Locate the cell with the specified text and output its (x, y) center coordinate. 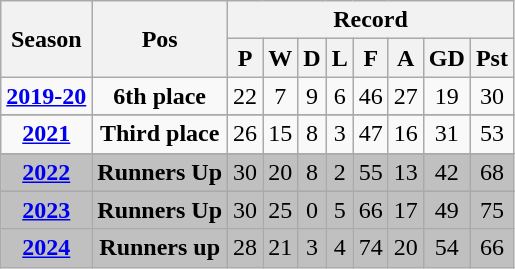
Runners up (160, 248)
Third place (160, 134)
6th place (160, 96)
16 (406, 134)
54 (446, 248)
Season (46, 39)
53 (492, 134)
Pos (160, 39)
42 (446, 172)
W (280, 58)
2 (340, 172)
D (312, 58)
19 (446, 96)
2019-20 (46, 96)
L (340, 58)
2021 (46, 134)
15 (280, 134)
17 (406, 210)
5 (340, 210)
13 (406, 172)
9 (312, 96)
75 (492, 210)
2023 (46, 210)
27 (406, 96)
0 (312, 210)
55 (370, 172)
4 (340, 248)
28 (246, 248)
6 (340, 96)
26 (246, 134)
2024 (46, 248)
47 (370, 134)
F (370, 58)
P (246, 58)
68 (492, 172)
31 (446, 134)
74 (370, 248)
GD (446, 58)
22 (246, 96)
49 (446, 210)
A (406, 58)
21 (280, 248)
46 (370, 96)
Pst (492, 58)
7 (280, 96)
Record (371, 20)
2022 (46, 172)
25 (280, 210)
